Determine the (x, y) coordinate at the center of the cell enclosing the given text.  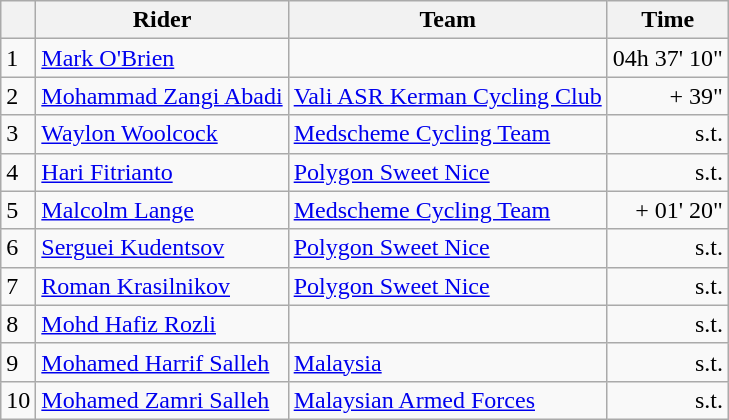
+ 01' 20" (668, 210)
Mohammad Zangi Abadi (162, 96)
Hari Fitrianto (162, 172)
+ 39" (668, 96)
Waylon Woolcock (162, 134)
Serguei Kudentsov (162, 248)
5 (18, 210)
Rider (162, 20)
04h 37' 10" (668, 58)
1 (18, 58)
Malaysia (448, 362)
Malcolm Lange (162, 210)
Malaysian Armed Forces (448, 400)
3 (18, 134)
9 (18, 362)
8 (18, 324)
Team (448, 20)
7 (18, 286)
6 (18, 248)
10 (18, 400)
Mohamed Harrif Salleh (162, 362)
Mark O'Brien (162, 58)
2 (18, 96)
Mohamed Zamri Salleh (162, 400)
Roman Krasilnikov (162, 286)
Time (668, 20)
Vali ASR Kerman Cycling Club (448, 96)
4 (18, 172)
Mohd Hafiz Rozli (162, 324)
